Return the [X, Y] coordinate for the center point of the cell that contains the specified text.  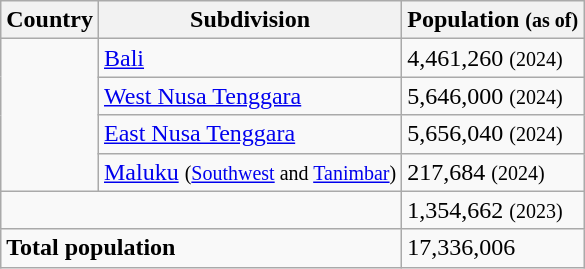
Bali [250, 58]
5,646,000 (2024) [493, 96]
217,684 (2024) [493, 172]
17,336,006 [493, 248]
5,656,040 (2024) [493, 134]
4,461,260 (2024) [493, 58]
Total population [202, 248]
West Nusa Tenggara [250, 96]
Subdivision [250, 20]
Population (as of) [493, 20]
1,354,662 (2023) [493, 210]
East Nusa Tenggara [250, 134]
Maluku (Southwest and Tanimbar) [250, 172]
Country [50, 20]
